Determine the (X, Y) coordinate at the center of the cell enclosing the given text.  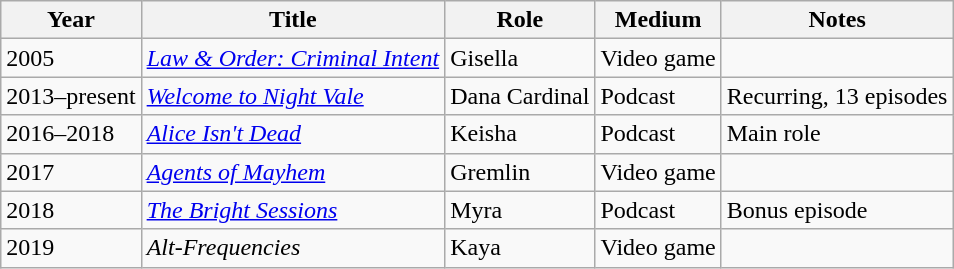
Law & Order: Criminal Intent (293, 58)
2016–2018 (71, 134)
Role (520, 20)
Myra (520, 210)
2018 (71, 210)
Bonus episode (837, 210)
2005 (71, 58)
Medium (658, 20)
Year (71, 20)
Gisella (520, 58)
Kaya (520, 248)
2017 (71, 172)
Title (293, 20)
The Bright Sessions (293, 210)
2013–present (71, 96)
Gremlin (520, 172)
Keisha (520, 134)
Alt-Frequencies (293, 248)
2019 (71, 248)
Alice Isn't Dead (293, 134)
Recurring, 13 episodes (837, 96)
Agents of Mayhem (293, 172)
Dana Cardinal (520, 96)
Welcome to Night Vale (293, 96)
Notes (837, 20)
Main role (837, 134)
